Find where the given text appears and provide that cell's center as (x, y) coordinate. 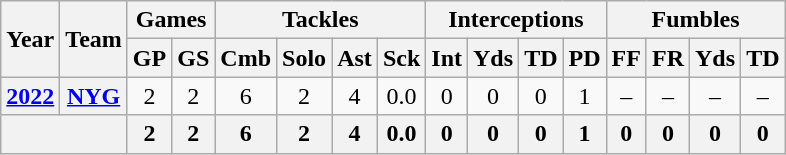
Ast (355, 58)
Fumbles (696, 20)
FF (626, 58)
Int (447, 58)
GP (149, 58)
Games (170, 20)
Team (94, 39)
GS (194, 58)
Year (30, 39)
Interceptions (516, 20)
FR (668, 58)
Cmb (246, 58)
Solo (304, 58)
Sck (401, 58)
Tackles (320, 20)
2022 (30, 96)
NYG (94, 96)
PD (584, 58)
